Detect which cell encompasses the target text, then output its [x, y] center coordinate. 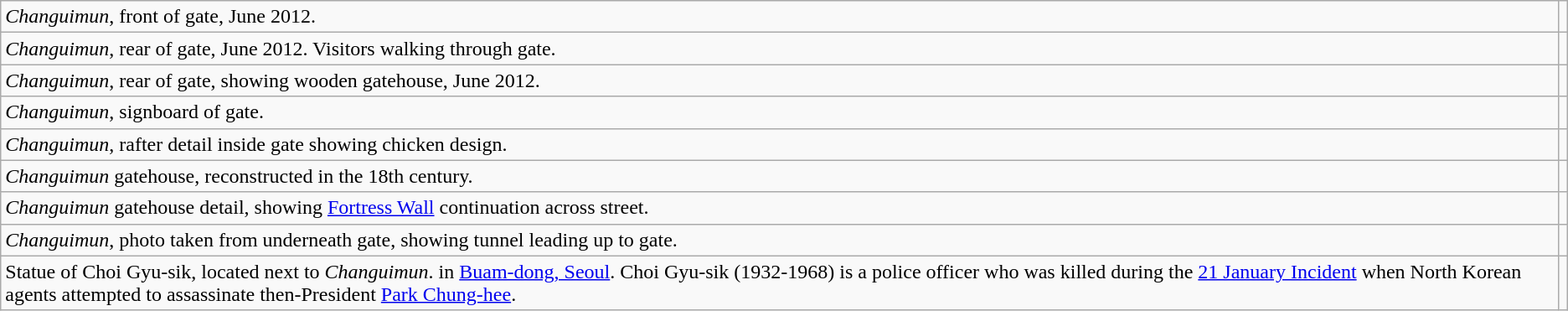
Changuimun, rear of gate, showing wooden gatehouse, June 2012. [779, 80]
Changuimun gatehouse, reconstructed in the 18th century. [779, 176]
Changuimun, rafter detail inside gate showing chicken design. [779, 144]
Changuimun, photo taken from underneath gate, showing tunnel leading up to gate. [779, 240]
Changuimun, signboard of gate. [779, 112]
Changuimun, front of gate, June 2012. [779, 17]
Changuimun gatehouse detail, showing Fortress Wall continuation across street. [779, 208]
Changuimun, rear of gate, June 2012. Visitors walking through gate. [779, 49]
